Determine the [x, y] coordinate at the center of the cell enclosing the given text.  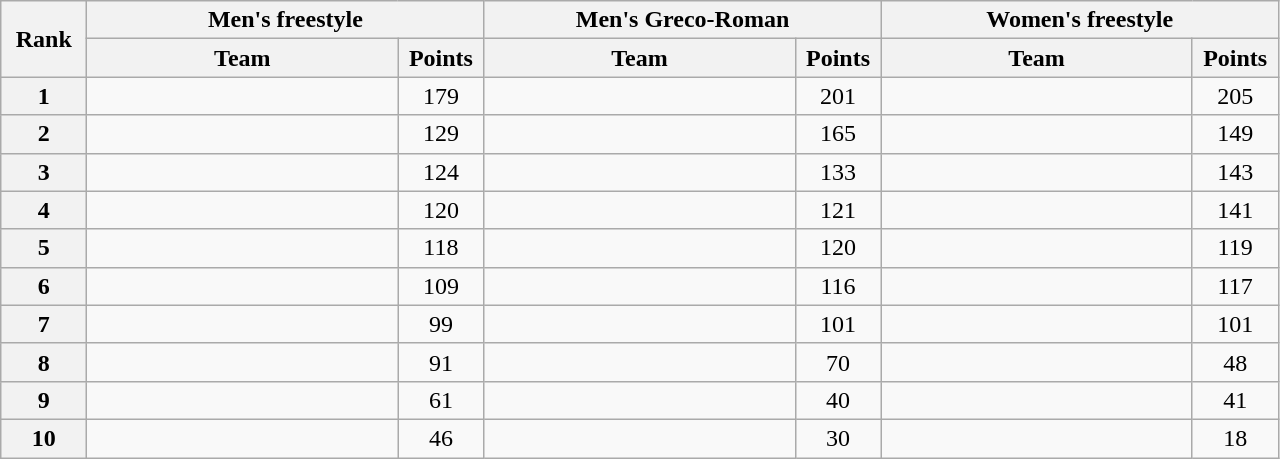
48 [1235, 362]
5 [44, 248]
8 [44, 362]
133 [838, 172]
61 [441, 400]
3 [44, 172]
6 [44, 286]
119 [1235, 248]
121 [838, 210]
40 [838, 400]
205 [1235, 96]
10 [44, 438]
117 [1235, 286]
109 [441, 286]
129 [441, 134]
149 [1235, 134]
116 [838, 286]
99 [441, 324]
124 [441, 172]
165 [838, 134]
143 [1235, 172]
141 [1235, 210]
Men's freestyle [286, 20]
46 [441, 438]
30 [838, 438]
9 [44, 400]
18 [1235, 438]
118 [441, 248]
Rank [44, 39]
179 [441, 96]
41 [1235, 400]
2 [44, 134]
1 [44, 96]
70 [838, 362]
201 [838, 96]
7 [44, 324]
4 [44, 210]
91 [441, 362]
Women's freestyle [1080, 20]
Men's Greco-Roman [682, 20]
